Determine the [X, Y] coordinate at the center of the cell enclosing the given text.  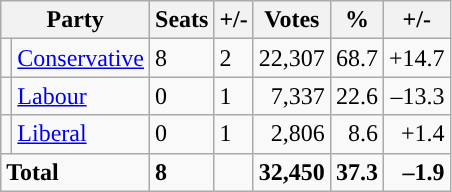
7,337 [292, 96]
Liberal [81, 134]
Votes [292, 20]
22.6 [356, 96]
2 [234, 58]
Conservative [81, 58]
% [356, 20]
Labour [81, 96]
+14.7 [416, 58]
22,307 [292, 58]
32,450 [292, 172]
2,806 [292, 134]
Party [76, 20]
–1.9 [416, 172]
+1.4 [416, 134]
Total [76, 172]
37.3 [356, 172]
Seats [182, 20]
68.7 [356, 58]
8.6 [356, 134]
–13.3 [416, 96]
